Identify which cell holds the provided text, then report its [x, y] central coordinate. 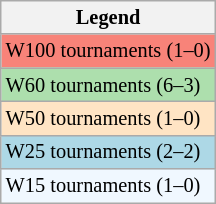
Legend [108, 17]
W100 tournaments (1–0) [108, 51]
W25 tournaments (2–2) [108, 152]
W15 tournaments (1–0) [108, 186]
W50 tournaments (1–0) [108, 118]
W60 tournaments (6–3) [108, 85]
